Find where the given text appears and provide that cell's center as (x, y) coordinate. 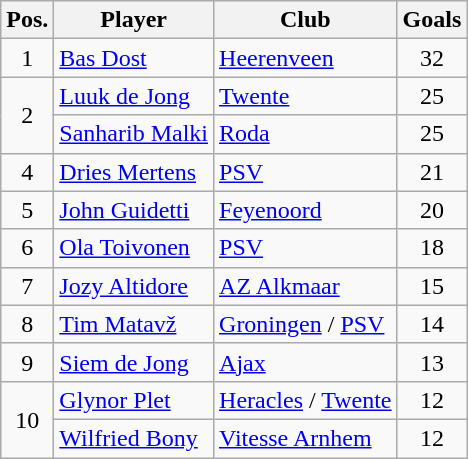
5 (28, 210)
John Guidetti (134, 210)
15 (432, 286)
10 (28, 419)
Vitesse Arnhem (306, 438)
Heracles / Twente (306, 400)
Dries Mertens (134, 172)
Ola Toivonen (134, 248)
6 (28, 248)
Wilfried Bony (134, 438)
Bas Dost (134, 58)
Feyenoord (306, 210)
Ajax (306, 362)
7 (28, 286)
AZ Alkmaar (306, 286)
Siem de Jong (134, 362)
Luuk de Jong (134, 96)
Twente (306, 96)
Jozy Altidore (134, 286)
32 (432, 58)
Tim Matavž (134, 324)
13 (432, 362)
8 (28, 324)
Goals (432, 20)
4 (28, 172)
Pos. (28, 20)
9 (28, 362)
2 (28, 115)
Glynor Plet (134, 400)
Groningen / PSV (306, 324)
Roda (306, 134)
Sanharib Malki (134, 134)
21 (432, 172)
18 (432, 248)
Heerenveen (306, 58)
1 (28, 58)
20 (432, 210)
Player (134, 20)
Club (306, 20)
14 (432, 324)
